Search for the cell housing the specified text and yield its [x, y] center coordinate. 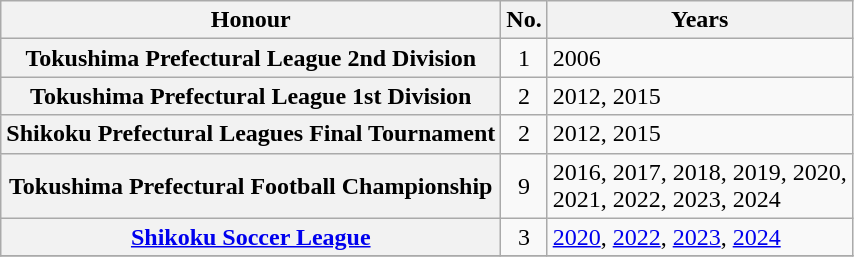
No. [524, 20]
Tokushima Prefectural League 1st Division [251, 96]
Shikoku Soccer League [251, 237]
2020, 2022, 2023, 2024 [700, 237]
3 [524, 237]
9 [524, 186]
1 [524, 58]
2006 [700, 58]
Shikoku Prefectural Leagues Final Tournament [251, 134]
Years [700, 20]
Tokushima Prefectural League 2nd Division [251, 58]
Tokushima Prefectural Football Championship [251, 186]
Honour [251, 20]
2016, 2017, 2018, 2019, 2020, 2021, 2022, 2023, 2024 [700, 186]
